Extract the (X, Y) coordinate from the center of the cell holding the provided text.  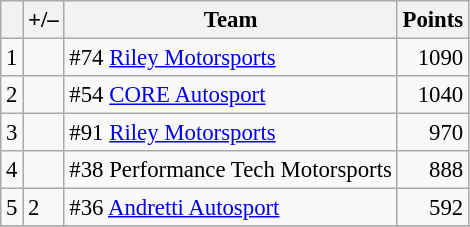
5 (12, 208)
1040 (432, 95)
Points (432, 20)
#54 CORE Autosport (230, 95)
#91 Riley Motorsports (230, 133)
+/– (44, 20)
3 (12, 133)
1090 (432, 58)
4 (12, 170)
#74 Riley Motorsports (230, 58)
970 (432, 133)
888 (432, 170)
592 (432, 208)
#36 Andretti Autosport (230, 208)
1 (12, 58)
Team (230, 20)
#38 Performance Tech Motorsports (230, 170)
